Capture the cell that displays the provided text and extract its [X, Y] central coordinate. 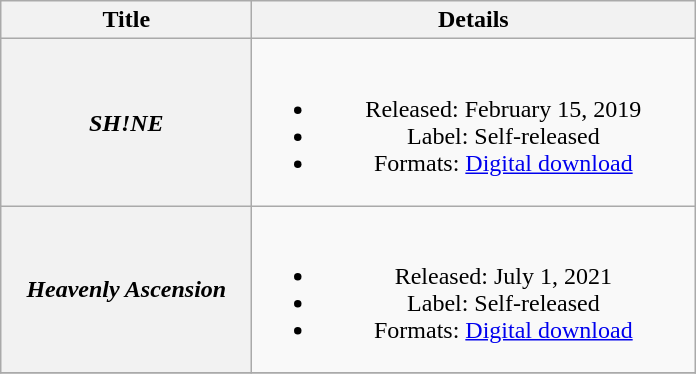
Released: July 1, 2021Label: Self-releasedFormats: Digital download [474, 290]
Title [126, 20]
Details [474, 20]
SH!NE [126, 122]
Heavenly Ascension [126, 290]
Released: February 15, 2019Label: Self-releasedFormats: Digital download [474, 122]
